Provide the (x, y) coordinate of the cell's center where the given text is located.  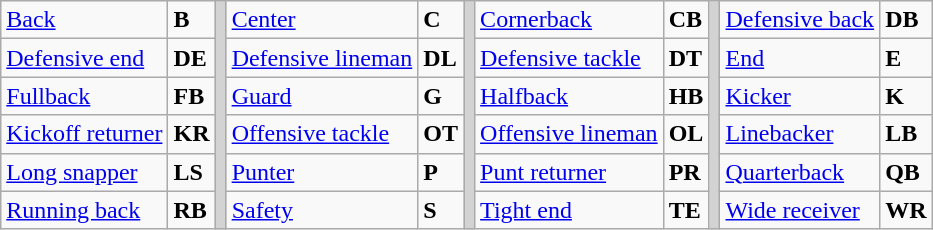
DL (441, 58)
Offensive lineman (570, 134)
Offensive tackle (322, 134)
E (906, 58)
HB (686, 96)
G (441, 96)
Halfback (570, 96)
Fullback (84, 96)
LB (906, 134)
C (441, 20)
Punt returner (570, 172)
Guard (322, 96)
RB (192, 210)
Running back (84, 210)
QB (906, 172)
P (441, 172)
Center (322, 20)
End (800, 58)
WR (906, 210)
OT (441, 134)
Defensive end (84, 58)
Kicker (800, 96)
Quarterback (800, 172)
PR (686, 172)
Linebacker (800, 134)
Wide receiver (800, 210)
Cornerback (570, 20)
Long snapper (84, 172)
DB (906, 20)
CB (686, 20)
Punter (322, 172)
LS (192, 172)
S (441, 210)
Tight end (570, 210)
TE (686, 210)
B (192, 20)
Back (84, 20)
Defensive tackle (570, 58)
DE (192, 58)
OL (686, 134)
Safety (322, 210)
DT (686, 58)
Defensive back (800, 20)
Kickoff returner (84, 134)
KR (192, 134)
K (906, 96)
FB (192, 96)
Defensive lineman (322, 58)
